From the cell containing the given text, extract its center point as (X, Y) coordinate. 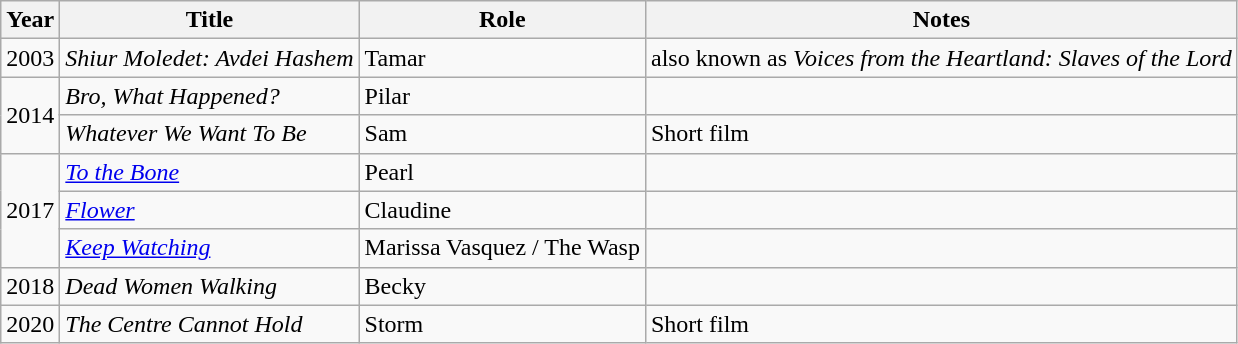
To the Bone (210, 172)
Title (210, 20)
2014 (30, 115)
The Centre Cannot Hold (210, 324)
Bro, What Happened? (210, 96)
Pearl (502, 172)
Shiur Moledet: Avdei Hashem (210, 58)
Dead Women Walking (210, 286)
2017 (30, 210)
Keep Watching (210, 248)
Marissa Vasquez / The Wasp (502, 248)
Becky (502, 286)
Role (502, 20)
Whatever We Want To Be (210, 134)
Notes (941, 20)
2003 (30, 58)
Sam (502, 134)
Flower (210, 210)
Year (30, 20)
Claudine (502, 210)
Storm (502, 324)
also known as Voices from the Heartland: Slaves of the Lord (941, 58)
2018 (30, 286)
2020 (30, 324)
Tamar (502, 58)
Pilar (502, 96)
